Return the [x, y] coordinate for the center point of the cell that contains the specified text.  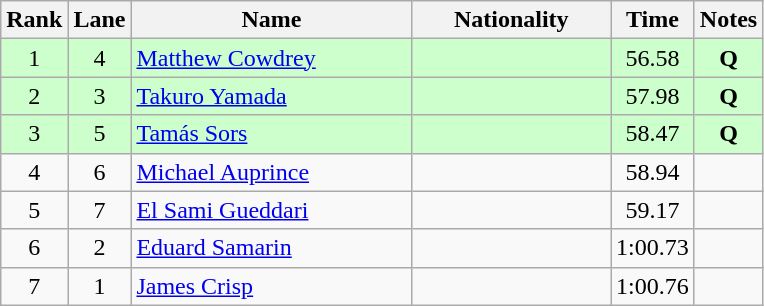
Takuro Yamada [272, 96]
57.98 [653, 96]
James Crisp [272, 286]
Nationality [512, 20]
58.94 [653, 172]
58.47 [653, 134]
Matthew Cowdrey [272, 58]
Lane [100, 20]
Notes [728, 20]
1:00.73 [653, 248]
El Sami Gueddari [272, 210]
Tamás Sors [272, 134]
Name [272, 20]
Michael Auprince [272, 172]
56.58 [653, 58]
1:00.76 [653, 286]
Time [653, 20]
Rank [34, 20]
59.17 [653, 210]
Eduard Samarin [272, 248]
